Identify which cell holds the provided text, then report its (x, y) central coordinate. 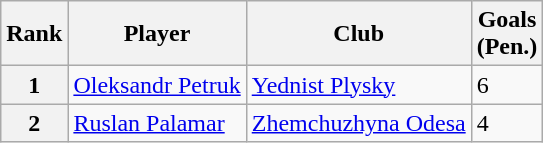
Zhemchuzhyna Odesa (358, 123)
4 (507, 123)
Oleksandr Petruk (157, 85)
Yednist Plysky (358, 85)
Rank (34, 34)
Club (358, 34)
Ruslan Palamar (157, 123)
Player (157, 34)
Goals(Pen.) (507, 34)
6 (507, 85)
2 (34, 123)
1 (34, 85)
